Scan for the cell matching the given text and deliver its [X, Y] coordinate at center. 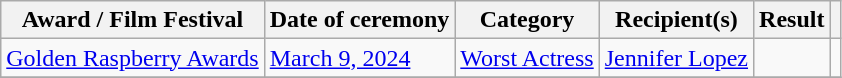
March 9, 2024 [360, 58]
Worst Actress [527, 58]
Category [527, 20]
Award / Film Festival [132, 20]
Golden Raspberry Awards [132, 58]
Recipient(s) [676, 20]
Jennifer Lopez [676, 58]
Result [792, 20]
Date of ceremony [360, 20]
